Scan for the cell matching the given text and deliver its [x, y] coordinate at center. 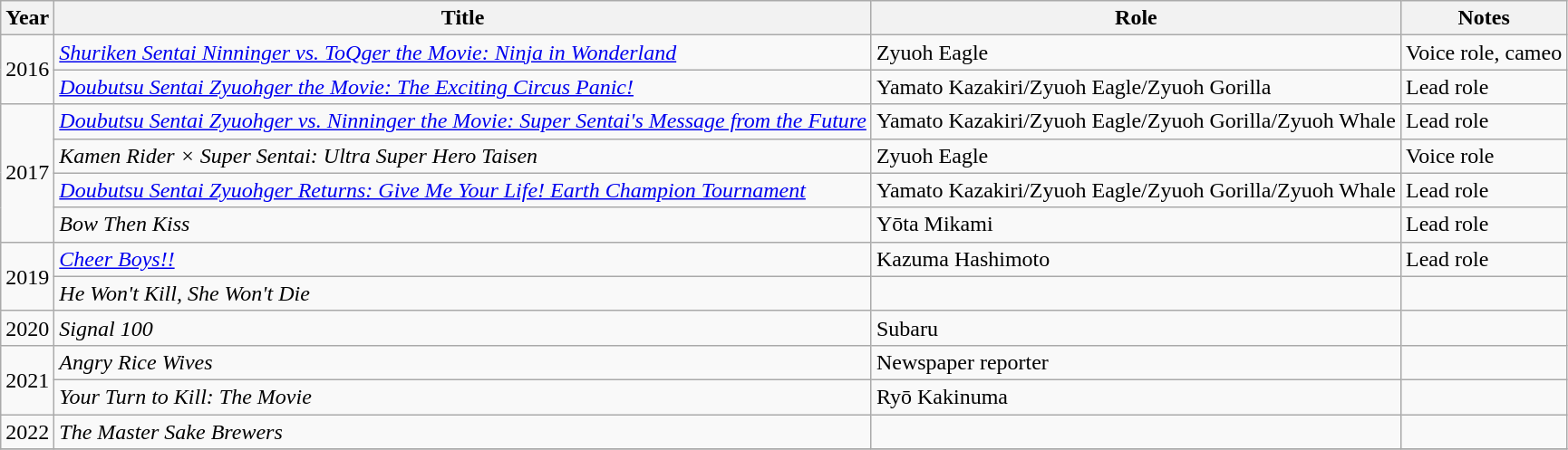
Doubutsu Sentai Zyuohger the Movie: The Exciting Circus Panic! [463, 87]
Title [463, 18]
2022 [27, 432]
Your Turn to Kill: The Movie [463, 397]
Angry Rice Wives [463, 362]
Notes [1483, 18]
Ryō Kakinuma [1136, 397]
The Master Sake Brewers [463, 432]
Role [1136, 18]
Signal 100 [463, 328]
Yōta Mikami [1136, 225]
Yamato Kazakiri/Zyuoh Eagle/Zyuoh Gorilla [1136, 87]
2020 [27, 328]
Kazuma Hashimoto [1136, 259]
Cheer Boys!! [463, 259]
Subaru [1136, 328]
Year [27, 18]
Kamen Rider × Super Sentai: Ultra Super Hero Taisen [463, 156]
Shuriken Sentai Ninninger vs. ToQger the Movie: Ninja in Wonderland [463, 53]
Doubutsu Sentai Zyuohger vs. Ninninger the Movie: Super Sentai's Message from the Future [463, 121]
Doubutsu Sentai Zyuohger Returns: Give Me Your Life! Earth Champion Tournament [463, 190]
He Won't Kill, She Won't Die [463, 293]
2017 [27, 173]
2016 [27, 70]
2021 [27, 379]
Newspaper reporter [1136, 362]
2019 [27, 276]
Voice role [1483, 156]
Bow Then Kiss [463, 225]
Voice role, cameo [1483, 53]
